Scan for the cell matching the given text and deliver its (X, Y) coordinate at center. 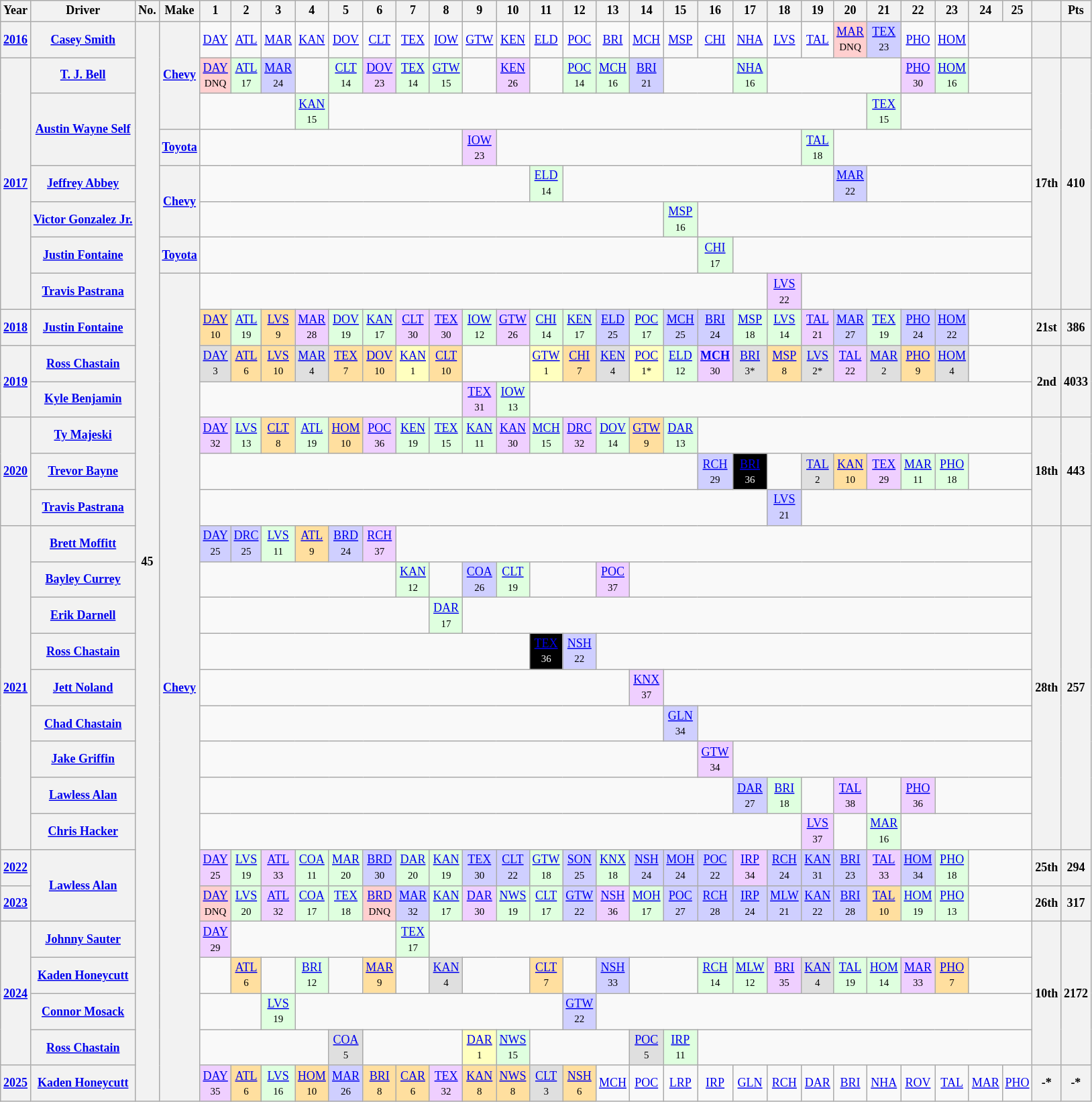
Jeffrey Abbey (83, 184)
5 (346, 11)
POC27 (680, 903)
DAY3 (215, 364)
12 (580, 11)
Bayley Currey (83, 580)
RCH28 (715, 903)
NWS15 (513, 1048)
Chris Hacker (83, 832)
GTW18 (546, 867)
Jett Noland (83, 687)
MARDNQ (851, 40)
T. J. Bell (83, 76)
LVS2* (818, 364)
DRC32 (580, 435)
Victor Gonzalez Jr. (83, 219)
MAR16 (884, 832)
MCH16 (613, 76)
443 (1076, 471)
POC1* (647, 364)
TAL22 (851, 364)
Erik Darnell (83, 616)
SON25 (580, 867)
HOM4 (952, 364)
HOM16 (952, 76)
KAN12 (413, 580)
IOW23 (480, 148)
RCH14 (715, 975)
25th (1046, 867)
BRI24 (715, 327)
2172 (1076, 994)
KAN30 (513, 435)
DAR (818, 1083)
KAN1 (413, 364)
KAN (313, 40)
DOV10 (380, 364)
MCH30 (715, 364)
POC37 (613, 580)
MAR32 (413, 903)
KNX18 (613, 867)
CLT8 (278, 435)
TEX14 (413, 76)
POC14 (580, 76)
2021 (16, 687)
410 (1076, 184)
Ty Majeski (83, 435)
LVS10 (278, 364)
GLN (750, 1083)
POC36 (380, 435)
TEX7 (346, 364)
PHO30 (918, 76)
LVS13 (246, 435)
ELD (546, 40)
DAY35 (215, 1083)
CHI17 (715, 256)
21st (1046, 327)
DAY32 (215, 435)
MSP (680, 40)
GTW9 (647, 435)
KAN19 (446, 867)
11 (546, 11)
GTW34 (715, 759)
BRI12 (313, 975)
17 (750, 11)
TEX31 (480, 400)
DAR20 (413, 867)
KEN (513, 40)
GTW15 (446, 76)
COA5 (346, 1048)
TAL2 (818, 472)
CLT (380, 40)
BRI8 (380, 1083)
386 (1076, 327)
CLT14 (346, 76)
NWS19 (513, 903)
Year (16, 11)
IOW (446, 40)
MAR22 (851, 184)
ELD12 (680, 364)
ELD25 (613, 327)
RCH37 (380, 543)
CHI7 (580, 364)
Chad Chastain (83, 724)
2022 (16, 867)
KAN31 (818, 867)
26th (1046, 903)
MAR20 (346, 867)
DRC25 (246, 543)
Johnny Sauter (83, 940)
COA11 (313, 867)
TEX36 (546, 651)
MSP16 (680, 219)
MSP8 (785, 364)
Trevor Bayne (83, 472)
MLW12 (750, 975)
BRI36 (750, 472)
MOH24 (680, 867)
NSH22 (580, 651)
2016 (16, 40)
MOH17 (647, 903)
Pts (1076, 11)
LVS14 (785, 327)
23 (952, 11)
NSH33 (613, 975)
RCH (785, 1083)
16 (715, 11)
KEN26 (513, 76)
BRI23 (851, 867)
IOW13 (513, 400)
Austin Wayne Self (83, 129)
GTW26 (513, 327)
CLT3 (546, 1083)
CLT30 (413, 327)
DAY (215, 40)
TEX17 (413, 940)
MAR28 (313, 327)
DOV19 (346, 327)
TEX23 (884, 40)
BRD30 (380, 867)
DOV14 (613, 435)
MAR27 (851, 327)
MLW21 (785, 903)
TAL21 (818, 327)
IRP34 (750, 867)
IRP24 (750, 903)
1 (215, 11)
MAR2 (884, 364)
BRI28 (851, 903)
TEX29 (884, 472)
Connor Mosack (83, 1011)
Casey Smith (83, 40)
DAY10 (215, 327)
CHI (715, 40)
9 (480, 11)
CHI14 (546, 327)
CAR6 (413, 1083)
KAN15 (313, 111)
6 (380, 11)
ATL9 (313, 543)
45 (148, 561)
HOM14 (884, 975)
MCH15 (546, 435)
BRD24 (346, 543)
17th (1046, 184)
NHA16 (750, 76)
BRI21 (647, 76)
KEN4 (613, 364)
MAR24 (278, 76)
20 (851, 11)
BRI3* (750, 364)
IRP11 (680, 1048)
TEX19 (884, 327)
PHO36 (918, 795)
DOV (346, 40)
LVS (785, 40)
PHO24 (918, 327)
DAR30 (480, 903)
19 (818, 11)
2018 (16, 327)
LVS37 (818, 832)
18th (1046, 471)
294 (1076, 867)
CLT10 (446, 364)
BRI18 (785, 795)
PHO9 (918, 364)
LRP (680, 1083)
DAY29 (215, 940)
22 (918, 11)
NWS8 (513, 1083)
MAR4 (313, 364)
TAL33 (884, 867)
MAR11 (918, 472)
2nd (1046, 381)
HOM22 (952, 327)
DAR1 (480, 1048)
RCH24 (785, 867)
28th (1046, 687)
RCH29 (715, 472)
No. (148, 11)
LVS21 (785, 508)
TAL19 (851, 975)
TEX18 (346, 903)
MAR33 (918, 975)
4033 (1076, 381)
7 (413, 11)
2019 (16, 381)
ATL (246, 40)
GTW (480, 40)
21 (884, 11)
18 (785, 11)
POC17 (647, 327)
PHO13 (952, 903)
2017 (16, 184)
HOM19 (918, 903)
CLT19 (513, 580)
MCH25 (680, 327)
Kyle Benjamin (83, 400)
Driver (83, 11)
HOM (952, 40)
LVS16 (278, 1083)
COA17 (313, 903)
13 (613, 11)
10 (513, 11)
TEX32 (446, 1083)
LVS11 (278, 543)
DOV23 (380, 76)
DAR13 (680, 435)
ROV (918, 1083)
ATL32 (278, 903)
MSP18 (750, 327)
LVS9 (278, 327)
Brett Moffitt (83, 543)
317 (1076, 903)
257 (1076, 687)
NSH6 (580, 1083)
ELD14 (546, 184)
KEN19 (413, 435)
LVS22 (785, 292)
NSH36 (613, 903)
POC22 (715, 867)
TAL10 (884, 903)
3 (278, 11)
PHO7 (952, 975)
2023 (16, 903)
15 (680, 11)
CLT7 (546, 975)
8 (446, 11)
TEX (413, 40)
MAR26 (346, 1083)
HOM34 (918, 867)
25 (1017, 11)
2020 (16, 471)
Make (180, 11)
2024 (16, 994)
2 (246, 11)
TAL18 (818, 148)
DAR17 (446, 616)
KEN17 (580, 327)
NSH24 (647, 867)
LVS20 (246, 903)
Jake Griffin (83, 759)
GLN34 (680, 724)
ATL17 (246, 76)
KAN22 (818, 903)
KAN 8 (480, 1083)
BRDDNQ (380, 903)
GTW1 (546, 364)
KAN10 (851, 472)
10th (1046, 994)
TAL38 (851, 795)
2025 (16, 1083)
4 (313, 11)
CLT17 (546, 903)
KAN11 (480, 435)
KNX37 (647, 687)
BRI35 (785, 975)
ATL33 (278, 867)
POC5 (647, 1048)
IOW12 (480, 327)
24 (985, 11)
COA26 (480, 580)
14 (647, 11)
IRP (715, 1083)
DAR27 (750, 795)
CLT22 (513, 867)
MAR9 (380, 975)
